Detect which cell encompasses the target text, then output its (X, Y) center coordinate. 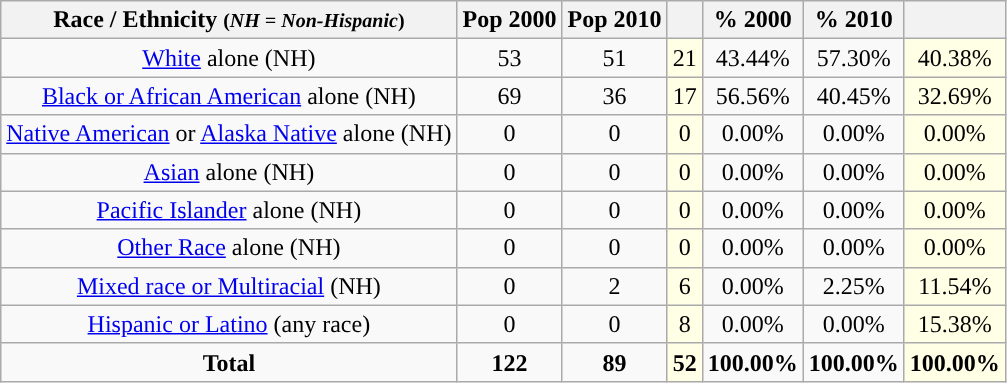
122 (510, 362)
21 (684, 58)
89 (614, 362)
11.54% (954, 286)
Other Race alone (NH) (229, 248)
36 (614, 96)
Mixed race or Multiracial (NH) (229, 286)
32.69% (954, 96)
69 (510, 96)
57.30% (854, 58)
2 (614, 286)
15.38% (954, 324)
51 (614, 58)
% 2010 (854, 20)
17 (684, 96)
Pop 2000 (510, 20)
Pop 2010 (614, 20)
Race / Ethnicity (NH = Non-Hispanic) (229, 20)
Native American or Alaska Native alone (NH) (229, 134)
53 (510, 58)
% 2000 (752, 20)
6 (684, 286)
43.44% (752, 58)
Total (229, 362)
8 (684, 324)
2.25% (854, 286)
Hispanic or Latino (any race) (229, 324)
40.45% (854, 96)
52 (684, 362)
White alone (NH) (229, 58)
Pacific Islander alone (NH) (229, 210)
Asian alone (NH) (229, 172)
56.56% (752, 96)
40.38% (954, 58)
Black or African American alone (NH) (229, 96)
